Pinpoint the cell where the given text exists, returning its [X, Y] midpoint coordinate. 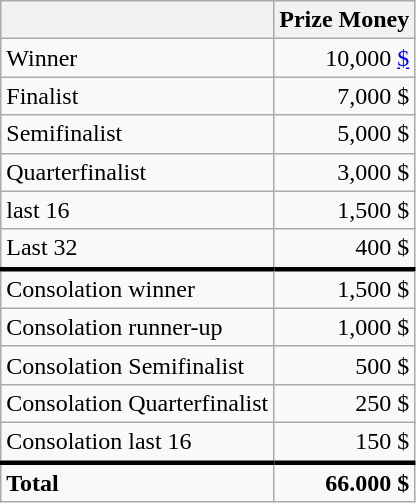
last 16 [138, 210]
Semifinalist [138, 134]
Consolation Semifinalist [138, 365]
7,000 $ [344, 96]
1,000 $ [344, 327]
Consolation Quarterfinalist [138, 403]
Consolation runner-up [138, 327]
Total [138, 482]
500 $ [344, 365]
10,000 $ [344, 58]
66.000 $ [344, 482]
Quarterfinalist [138, 172]
Consolation last 16 [138, 442]
250 $ [344, 403]
Prize Money [344, 20]
5,000 $ [344, 134]
Consolation winner [138, 289]
150 $ [344, 442]
3,000 $ [344, 172]
Finalist [138, 96]
Winner [138, 58]
Last 32 [138, 249]
400 $ [344, 249]
